Return the [x, y] coordinate for the center point of the cell that contains the specified text.  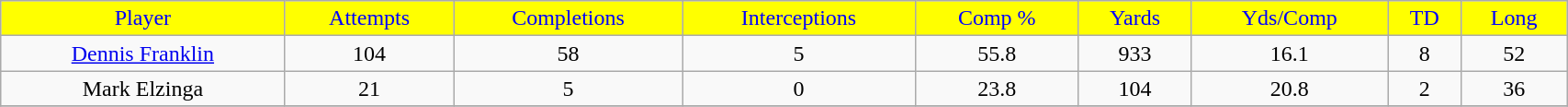
933 [1135, 53]
8 [1425, 53]
Mark Elzinga [143, 89]
Comp % [997, 18]
Completions [568, 18]
Long [1514, 18]
52 [1514, 53]
Yards [1135, 18]
21 [369, 89]
Dennis Franklin [143, 53]
2 [1425, 89]
58 [568, 53]
Yds/Comp [1290, 18]
Attempts [369, 18]
Interceptions [799, 18]
23.8 [997, 89]
TD [1425, 18]
Player [143, 18]
36 [1514, 89]
55.8 [997, 53]
16.1 [1290, 53]
20.8 [1290, 89]
0 [799, 89]
